Output the (X, Y) coordinate of the center of the cell containing the given text.  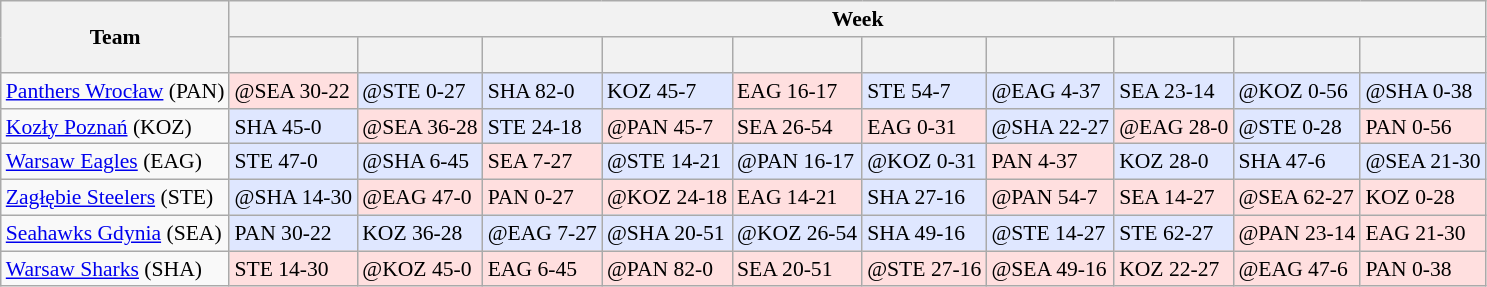
SEA 14-27 (1174, 197)
@SHA 22-27 (1050, 126)
Panthers Wrocław (PAN) (116, 91)
@EAG 7-27 (542, 233)
SEA 7-27 (542, 162)
STE 24-18 (542, 126)
PAN 4-37 (1050, 162)
EAG 16-17 (797, 91)
Team (116, 36)
SEA 20-51 (797, 269)
STE 54-7 (924, 91)
@KOZ 24-18 (667, 197)
PAN 0-56 (1422, 126)
@PAN 54-7 (1050, 197)
KOZ 28-0 (1174, 162)
@SEA 62-27 (1296, 197)
@SEA 36-28 (420, 126)
@EAG 28-0 (1174, 126)
STE 14-30 (293, 269)
@STE 0-27 (420, 91)
@KOZ 26-54 (797, 233)
@STE 27-16 (924, 269)
@EAG 47-0 (420, 197)
@STE 14-21 (667, 162)
EAG 0-31 (924, 126)
SHA 27-16 (924, 197)
STE 62-27 (1174, 233)
STE 47-0 (293, 162)
PAN 0-27 (542, 197)
@KOZ 45-0 (420, 269)
Warsaw Sharks (SHA) (116, 269)
SEA 26-54 (797, 126)
@STE 14-27 (1050, 233)
@SHA 20-51 (667, 233)
SHA 49-16 (924, 233)
KOZ 0-28 (1422, 197)
EAG 21-30 (1422, 233)
Warsaw Eagles (EAG) (116, 162)
@PAN 45-7 (667, 126)
@KOZ 0-31 (924, 162)
EAG 6-45 (542, 269)
Zagłębie Steelers (STE) (116, 197)
@EAG 47-6 (1296, 269)
SHA 82-0 (542, 91)
Seahawks Gdynia (SEA) (116, 233)
@SEA 49-16 (1050, 269)
@KOZ 0-56 (1296, 91)
@SEA 21-30 (1422, 162)
@PAN 16-17 (797, 162)
@PAN 23-14 (1296, 233)
KOZ 45-7 (667, 91)
@PAN 82-0 (667, 269)
PAN 30-22 (293, 233)
SEA 23-14 (1174, 91)
@SHA 0-38 (1422, 91)
@EAG 4-37 (1050, 91)
EAG 14-21 (797, 197)
KOZ 22-27 (1174, 269)
PAN 0-38 (1422, 269)
@SHA 6-45 (420, 162)
SHA 47-6 (1296, 162)
KOZ 36-28 (420, 233)
@SHA 14-30 (293, 197)
@SEA 30-22 (293, 91)
Kozły Poznań (KOZ) (116, 126)
Week (857, 19)
SHA 45-0 (293, 126)
@STE 0-28 (1296, 126)
